Identify which cell holds the provided text, then report its [X, Y] central coordinate. 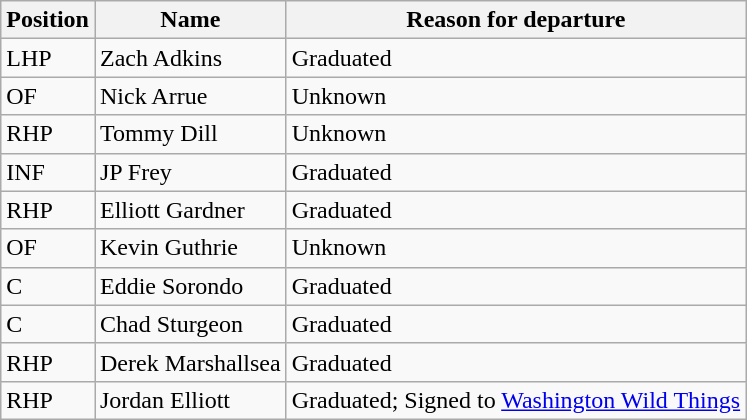
Zach Adkins [190, 58]
Tommy Dill [190, 134]
Graduated; Signed to Washington Wild Things [516, 400]
Eddie Sorondo [190, 286]
Derek Marshallsea [190, 362]
Chad Sturgeon [190, 324]
Jordan Elliott [190, 400]
LHP [48, 58]
Elliott Gardner [190, 210]
Position [48, 20]
Reason for departure [516, 20]
Kevin Guthrie [190, 248]
Nick Arrue [190, 96]
Name [190, 20]
JP Frey [190, 172]
INF [48, 172]
